Locate the cell with the specified text and output its [X, Y] center coordinate. 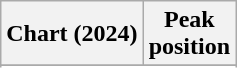
Peakposition [189, 34]
Chart (2024) [72, 34]
